Determine the [x, y] coordinate at the center of the cell enclosing the given text.  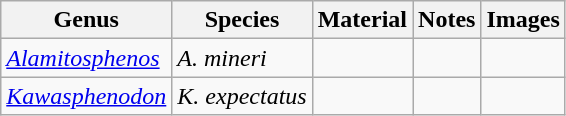
K. expectatus [242, 96]
Genus [86, 20]
Notes [447, 20]
Species [242, 20]
Images [523, 20]
Kawasphenodon [86, 96]
Alamitosphenos [86, 58]
Material [362, 20]
A. mineri [242, 58]
